Return the (x, y) coordinate for the center point of the cell that contains the specified text.  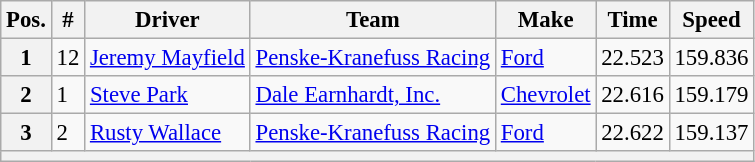
Steve Park (168, 95)
12 (68, 58)
22.616 (632, 95)
Team (372, 20)
Dale Earnhardt, Inc. (372, 95)
Make (545, 20)
22.523 (632, 58)
159.836 (712, 58)
22.622 (632, 133)
3 (26, 133)
Jeremy Mayfield (168, 58)
159.179 (712, 95)
Pos. (26, 20)
Chevrolet (545, 95)
Rusty Wallace (168, 133)
Speed (712, 20)
159.137 (712, 133)
# (68, 20)
Time (632, 20)
Driver (168, 20)
